Provide the (x, y) coordinate of the cell's center where the given text is located.  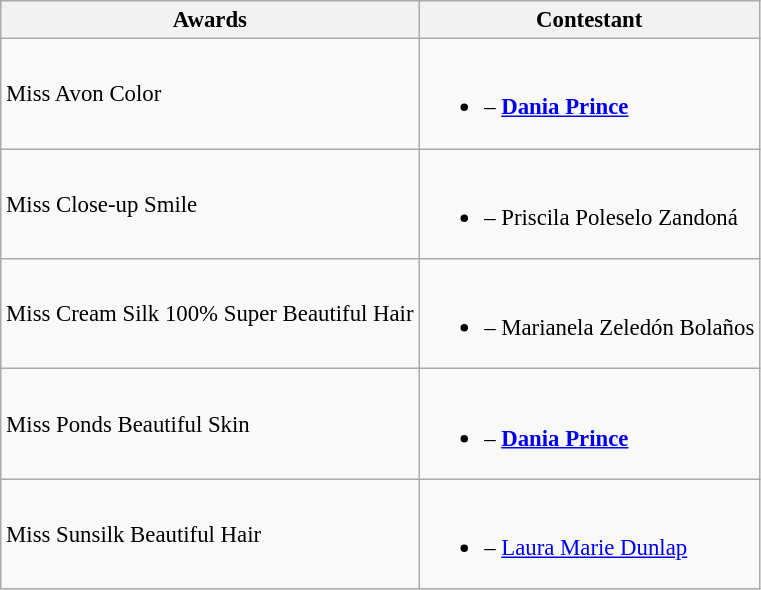
Contestant (590, 20)
Miss Sunsilk Beautiful Hair (210, 534)
Miss Cream Silk 100% Super Beautiful Hair (210, 314)
– Priscila Poleselo Zandoná (590, 204)
– Laura Marie Dunlap (590, 534)
Miss Avon Color (210, 94)
– Marianela Zeledón Bolaños (590, 314)
Awards (210, 20)
Miss Ponds Beautiful Skin (210, 424)
Miss Close-up Smile (210, 204)
